Capture the cell that displays the provided text and extract its [X, Y] central coordinate. 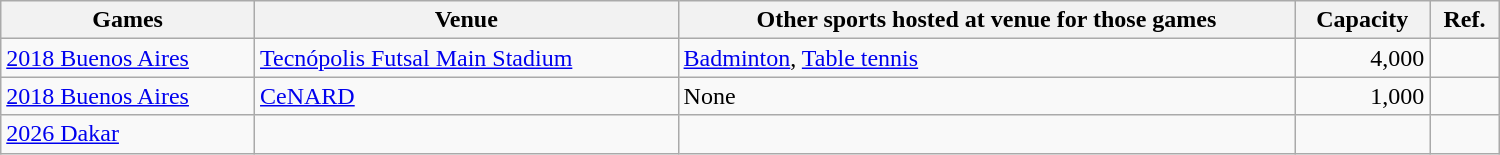
Other sports hosted at venue for those games [986, 20]
4,000 [1362, 58]
Games [128, 20]
1,000 [1362, 96]
CeNARD [467, 96]
2026 Dakar [128, 134]
Ref. [1465, 20]
Venue [467, 20]
Badminton, Table tennis [986, 58]
Tecnópolis Futsal Main Stadium [467, 58]
None [986, 96]
Capacity [1362, 20]
